For the text-containing cell, return its midpoint in [X, Y] coordinate format. 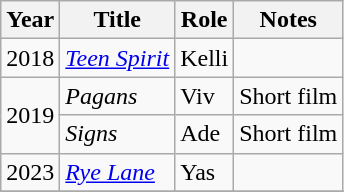
Year [30, 20]
2019 [30, 115]
Title [118, 20]
Signs [118, 134]
Kelli [204, 58]
Pagans [118, 96]
Viv [204, 96]
Rye Lane [118, 172]
Yas [204, 172]
2018 [30, 58]
Role [204, 20]
Ade [204, 134]
2023 [30, 172]
Notes [288, 20]
Teen Spirit [118, 58]
